For the text-containing cell, return its midpoint in [X, Y] coordinate format. 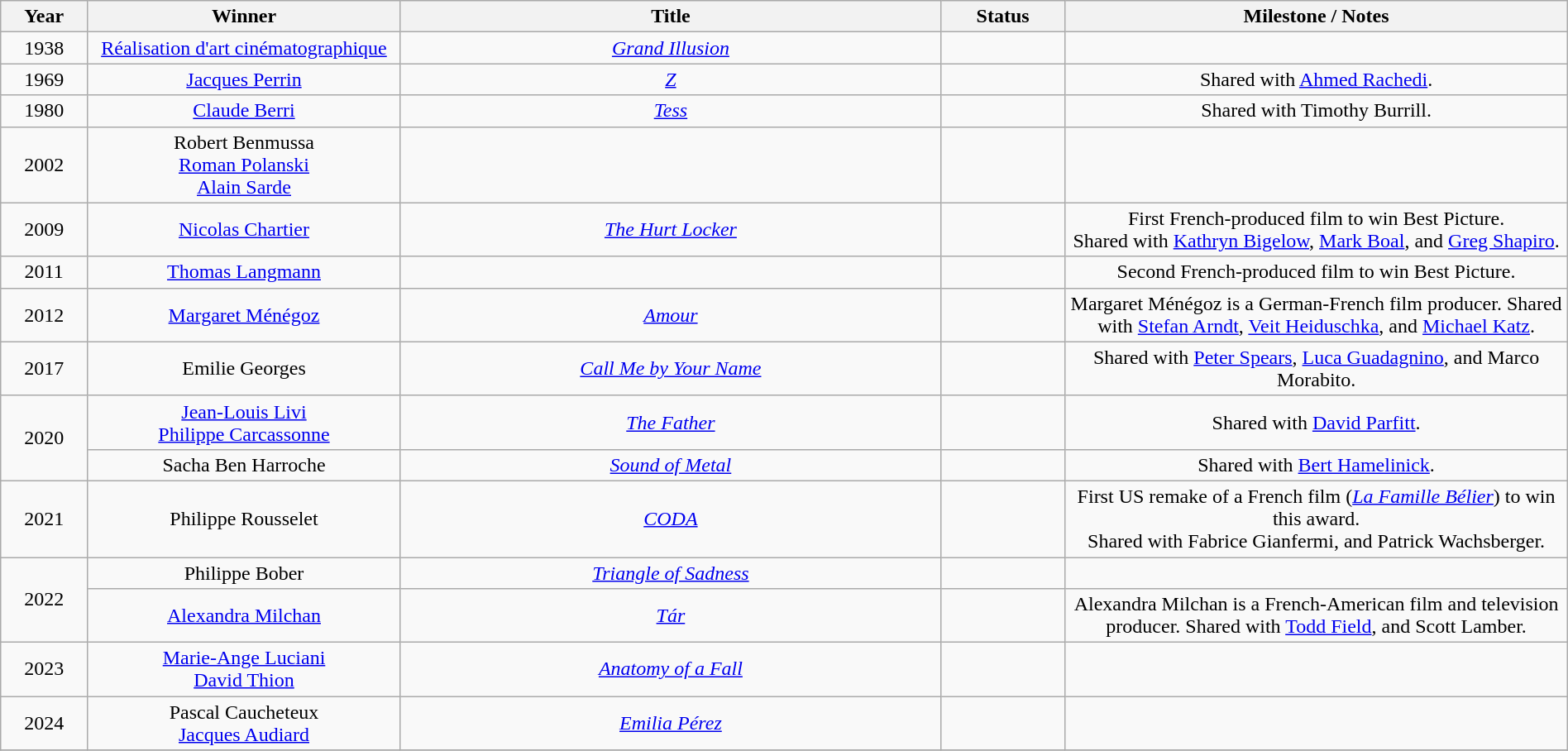
2022 [45, 600]
First French-produced film to win Best Picture.Shared with Kathryn Bigelow, Mark Boal, and Greg Shapiro. [1317, 230]
Grand Illusion [670, 48]
2020 [45, 438]
The Hurt Locker [670, 230]
Call Me by Your Name [670, 369]
Marie-Ange LucianiDavid Thion [245, 670]
1980 [45, 111]
Philippe Rousselet [245, 519]
2024 [45, 723]
Title [670, 17]
Shared with Timothy Burrill. [1317, 111]
Milestone / Notes [1317, 17]
Thomas Langmann [245, 272]
Tár [670, 615]
Tess [670, 111]
Margaret Ménégoz [245, 314]
Shared with Bert Hamelinick. [1317, 465]
Robert BenmussaRoman PolanskiAlain Sarde [245, 165]
2017 [45, 369]
Winner [245, 17]
Alexandra Milchan is a French-American film and television producer. Shared with Todd Field, and Scott Lamber. [1317, 615]
Réalisation d'art cinématographique [245, 48]
Sound of Metal [670, 465]
CODA [670, 519]
Emilie Georges [245, 369]
Anatomy of a Fall [670, 670]
2012 [45, 314]
Shared with David Parfitt. [1317, 422]
Jean-Louis LiviPhilippe Carcassonne [245, 422]
Sacha Ben Harroche [245, 465]
Claude Berri [245, 111]
2021 [45, 519]
2002 [45, 165]
Emilia Pérez [670, 723]
Year [45, 17]
Triangle of Sadness [670, 573]
2023 [45, 670]
1969 [45, 79]
Status [1002, 17]
Alexandra Milchan [245, 615]
Z [670, 79]
2011 [45, 272]
2009 [45, 230]
1938 [45, 48]
Jacques Perrin [245, 79]
Second French-produced film to win Best Picture. [1317, 272]
Philippe Bober [245, 573]
Nicolas Chartier [245, 230]
Amour [670, 314]
First US remake of a French film (La Famille Bélier) to win this award. Shared with Fabrice Gianfermi, and Patrick Wachsberger. [1317, 519]
Shared with Peter Spears, Luca Guadagnino, and Marco Morabito. [1317, 369]
Shared with Ahmed Rachedi. [1317, 79]
Margaret Ménégoz is a German-French film producer. Shared with Stefan Arndt, Veit Heiduschka, and Michael Katz. [1317, 314]
The Father [670, 422]
Pascal CaucheteuxJacques Audiard [245, 723]
